Return the (X, Y) coordinate for the center point of the cell that contains the specified text.  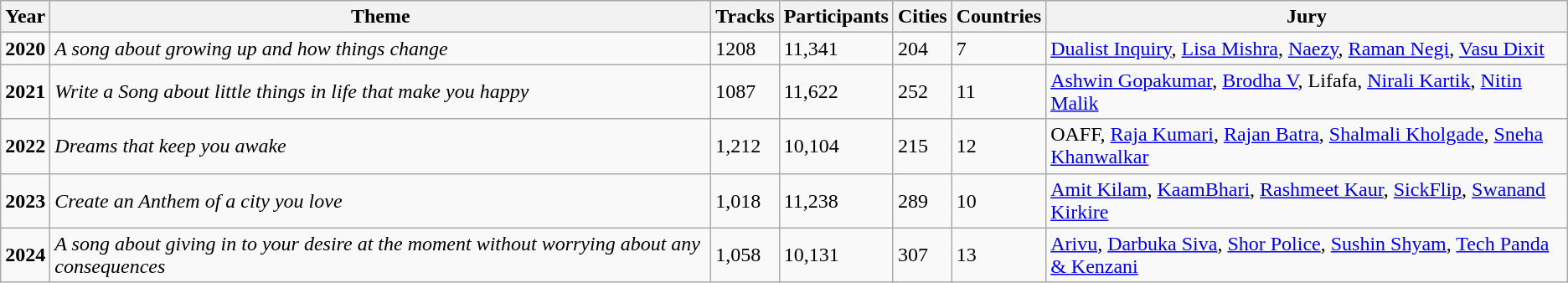
204 (922, 49)
OAFF, Raja Kumari, Rajan Batra, Shalmali Kholgade, Sneha Khanwalkar (1307, 146)
Countries (998, 17)
A song about giving in to your desire at the moment without worrying about any consequences (380, 255)
10 (998, 201)
1,018 (745, 201)
Write a Song about little things in life that make you happy (380, 92)
11 (998, 92)
11,622 (836, 92)
Year (25, 17)
13 (998, 255)
10,104 (836, 146)
2024 (25, 255)
Ashwin Gopakumar, Brodha V, Lifafa, Nirali Kartik, Nitin Malik (1307, 92)
Amit Kilam, KaamBhari, Rashmeet Kaur, SickFlip, Swanand Kirkire (1307, 201)
Jury (1307, 17)
2020 (25, 49)
Arivu, Darbuka Siva, Shor Police, Sushin Shyam, Tech Panda & Kenzani (1307, 255)
11,238 (836, 201)
1,058 (745, 255)
1087 (745, 92)
Participants (836, 17)
Theme (380, 17)
252 (922, 92)
1208 (745, 49)
307 (922, 255)
12 (998, 146)
Cities (922, 17)
Tracks (745, 17)
215 (922, 146)
2023 (25, 201)
11,341 (836, 49)
7 (998, 49)
2022 (25, 146)
A song about growing up and how things change (380, 49)
10,131 (836, 255)
Dreams that keep you awake (380, 146)
Dualist Inquiry, Lisa Mishra, Naezy, Raman Negi, Vasu Dixit (1307, 49)
Create an Anthem of a city you love (380, 201)
289 (922, 201)
2021 (25, 92)
1,212 (745, 146)
